Determine the [X, Y] coordinate at the center of the cell enclosing the given text.  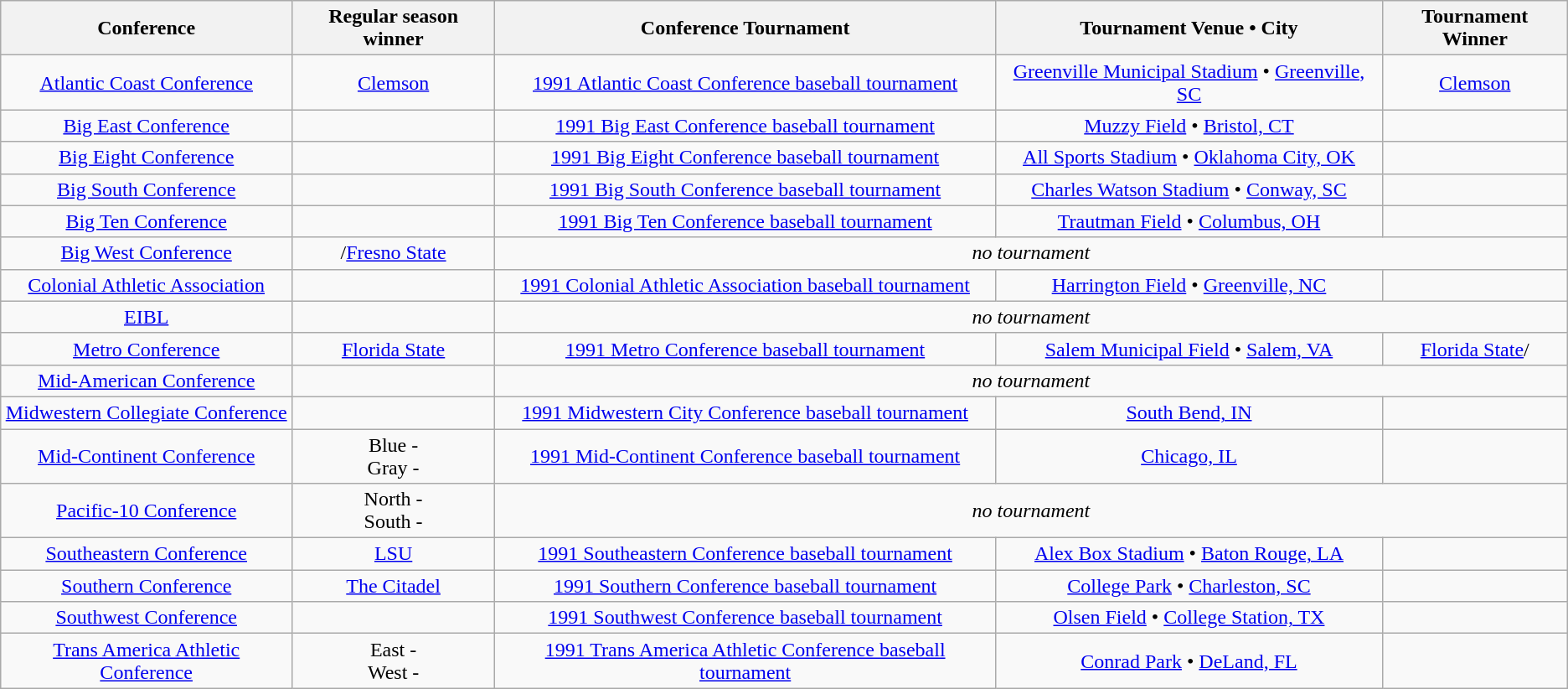
Big West Conference [147, 253]
/Fresno State [394, 253]
Alex Box Stadium • Baton Rouge, LA [1189, 554]
The Citadel [394, 586]
South Bend, IN [1189, 412]
1991 Southern Conference baseball tournament [745, 586]
1991 Metro Conference baseball tournament [745, 349]
Mid-American Conference [147, 381]
Trautman Field • Columbus, OH [1189, 221]
1991 Southwest Conference baseball tournament [745, 618]
EIBL [147, 317]
Mid-Continent Conference [147, 456]
1991 Big South Conference baseball tournament [745, 189]
Conference [147, 28]
1991 Colonial Athletic Association baseball tournament [745, 285]
1991 Big Ten Conference baseball tournament [745, 221]
Harrington Field • Greenville, NC [1189, 285]
Big East Conference [147, 126]
Big South Conference [147, 189]
1991 Big Eight Conference baseball tournament [745, 158]
Florida State/ [1474, 349]
1991 Atlantic Coast Conference baseball tournament [745, 82]
1991 Southeastern Conference baseball tournament [745, 554]
1991 Midwestern City Conference baseball tournament [745, 412]
Regular season winner [394, 28]
Midwestern Collegiate Conference [147, 412]
Pacific-10 Conference [147, 511]
Metro Conference [147, 349]
Olsen Field • College Station, TX [1189, 618]
Salem Municipal Field • Salem, VA [1189, 349]
Southeastern Conference [147, 554]
Chicago, IL [1189, 456]
North - South - [394, 511]
Greenville Municipal Stadium • Greenville, SC [1189, 82]
Colonial Athletic Association [147, 285]
College Park • Charleston, SC [1189, 586]
Big Ten Conference [147, 221]
LSU [394, 554]
Conference Tournament [745, 28]
Charles Watson Stadium • Conway, SC [1189, 189]
1991 Big East Conference baseball tournament [745, 126]
Big Eight Conference [147, 158]
Southwest Conference [147, 618]
Trans America Athletic Conference [147, 661]
Southern Conference [147, 586]
Florida State [394, 349]
Conrad Park • DeLand, FL [1189, 661]
Atlantic Coast Conference [147, 82]
All Sports Stadium • Oklahoma City, OK [1189, 158]
Blue - Gray - [394, 456]
1991 Mid-Continent Conference baseball tournament [745, 456]
1991 Trans America Athletic Conference baseball tournament [745, 661]
East - West - [394, 661]
Tournament Venue • City [1189, 28]
Muzzy Field • Bristol, CT [1189, 126]
Tournament Winner [1474, 28]
